Search for the cell housing the specified text and yield its (X, Y) center coordinate. 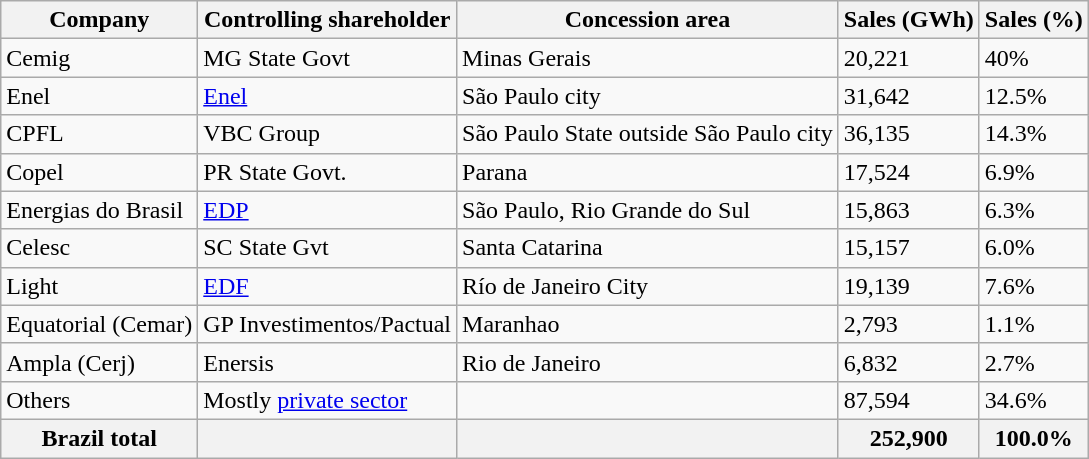
Controlling shareholder (328, 20)
252,900 (908, 438)
Brazil total (100, 438)
6.9% (1034, 172)
Concession area (648, 20)
6.3% (1034, 210)
VBC Group (328, 134)
Mostly private sector (328, 400)
34.6% (1034, 400)
Sales (%) (1034, 20)
São Paulo, Rio Grande do Sul (648, 210)
Río de Janeiro City (648, 286)
SC State Gvt (328, 248)
100.0% (1034, 438)
Copel (100, 172)
17,524 (908, 172)
1.1% (1034, 324)
Celesc (100, 248)
São Paulo State outside São Paulo city (648, 134)
Cemig (100, 58)
36,135 (908, 134)
15,863 (908, 210)
14.3% (1034, 134)
MG State Govt (328, 58)
19,139 (908, 286)
Light (100, 286)
20,221 (908, 58)
Company (100, 20)
Equatorial (Cemar) (100, 324)
CPFL (100, 134)
31,642 (908, 96)
15,157 (908, 248)
São Paulo city (648, 96)
87,594 (908, 400)
6.0% (1034, 248)
Enersis (328, 362)
2,793 (908, 324)
Minas Gerais (648, 58)
Rio de Janeiro (648, 362)
12.5% (1034, 96)
Ampla (Cerj) (100, 362)
Energias do Brasil (100, 210)
PR State Govt. (328, 172)
Sales (GWh) (908, 20)
Parana (648, 172)
GP Investimentos/Pactual (328, 324)
Others (100, 400)
EDF (328, 286)
40% (1034, 58)
Maranhao (648, 324)
Santa Catarina (648, 248)
EDP (328, 210)
2.7% (1034, 362)
7.6% (1034, 286)
6,832 (908, 362)
